Extract the [x, y] coordinate from the center of the cell holding the provided text.  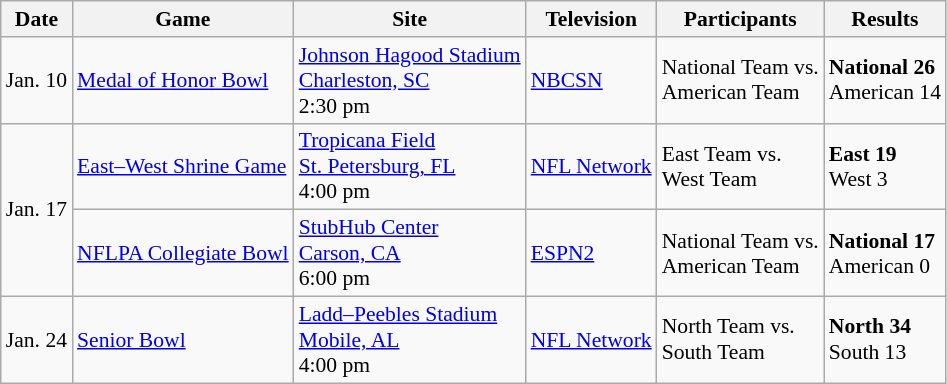
Johnson Hagood StadiumCharleston, SC2:30 pm [410, 80]
East–West Shrine Game [183, 166]
Site [410, 19]
National 17 American 0 [885, 254]
NFLPA Collegiate Bowl [183, 254]
StubHub CenterCarson, CA6:00 pm [410, 254]
North Team vs.South Team [740, 340]
Tropicana FieldSt. Petersburg, FL4:00 pm [410, 166]
Ladd–Peebles StadiumMobile, AL4:00 pm [410, 340]
Jan. 10 [36, 80]
Television [592, 19]
Date [36, 19]
Jan. 24 [36, 340]
Jan. 17 [36, 210]
East Team vs. West Team [740, 166]
ESPN2 [592, 254]
Senior Bowl [183, 340]
National 26 American 14 [885, 80]
Results [885, 19]
Game [183, 19]
NBCSN [592, 80]
Participants [740, 19]
North 34 South 13 [885, 340]
East 19 West 3 [885, 166]
Medal of Honor Bowl [183, 80]
